Pinpoint the cell where the given text exists, returning its [x, y] midpoint coordinate. 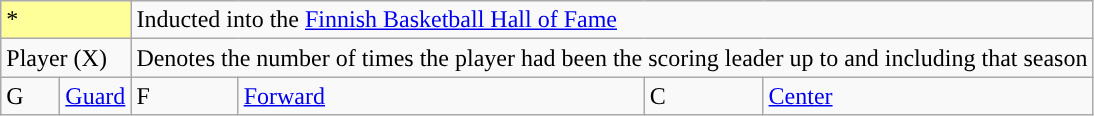
Forward [441, 96]
C [704, 96]
Player (X) [66, 58]
G [30, 96]
Center [928, 96]
F [184, 96]
Denotes the number of times the player had been the scoring leader up to and including that season [612, 58]
* [66, 20]
Guard [96, 96]
Inducted into the Finnish Basketball Hall of Fame [612, 20]
